Return the (X, Y) coordinate for the center point of the cell that contains the specified text.  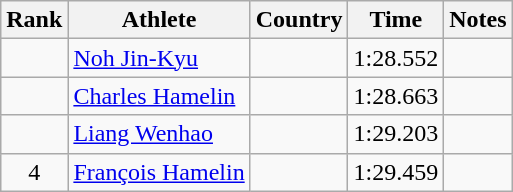
Country (299, 20)
Athlete (159, 20)
1:29.203 (396, 134)
Charles Hamelin (159, 96)
4 (34, 172)
1:29.459 (396, 172)
Notes (478, 20)
Rank (34, 20)
1:28.663 (396, 96)
Noh Jin-Kyu (159, 58)
François Hamelin (159, 172)
Time (396, 20)
Liang Wenhao (159, 134)
1:28.552 (396, 58)
